Identify which cell holds the provided text, then report its (X, Y) central coordinate. 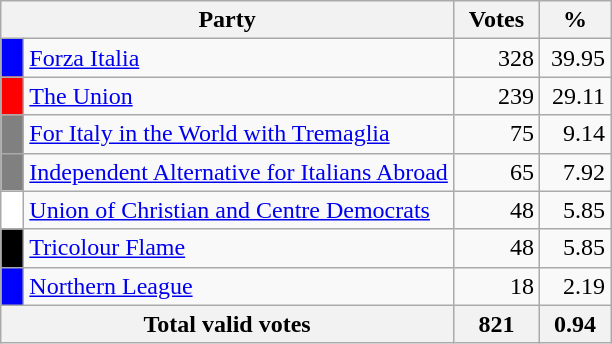
Union of Christian and Centre Democrats (239, 210)
18 (496, 286)
% (574, 20)
239 (496, 96)
821 (496, 324)
Tricolour Flame (239, 248)
7.92 (574, 172)
9.14 (574, 134)
Votes (496, 20)
29.11 (574, 96)
Northern League (239, 286)
0.94 (574, 324)
Independent Alternative for Italians Abroad (239, 172)
The Union (239, 96)
Party (228, 20)
Forza Italia (239, 58)
65 (496, 172)
For Italy in the World with Tremaglia (239, 134)
Total valid votes (228, 324)
39.95 (574, 58)
328 (496, 58)
75 (496, 134)
2.19 (574, 286)
